Pinpoint the cell where the given text exists, returning its (x, y) midpoint coordinate. 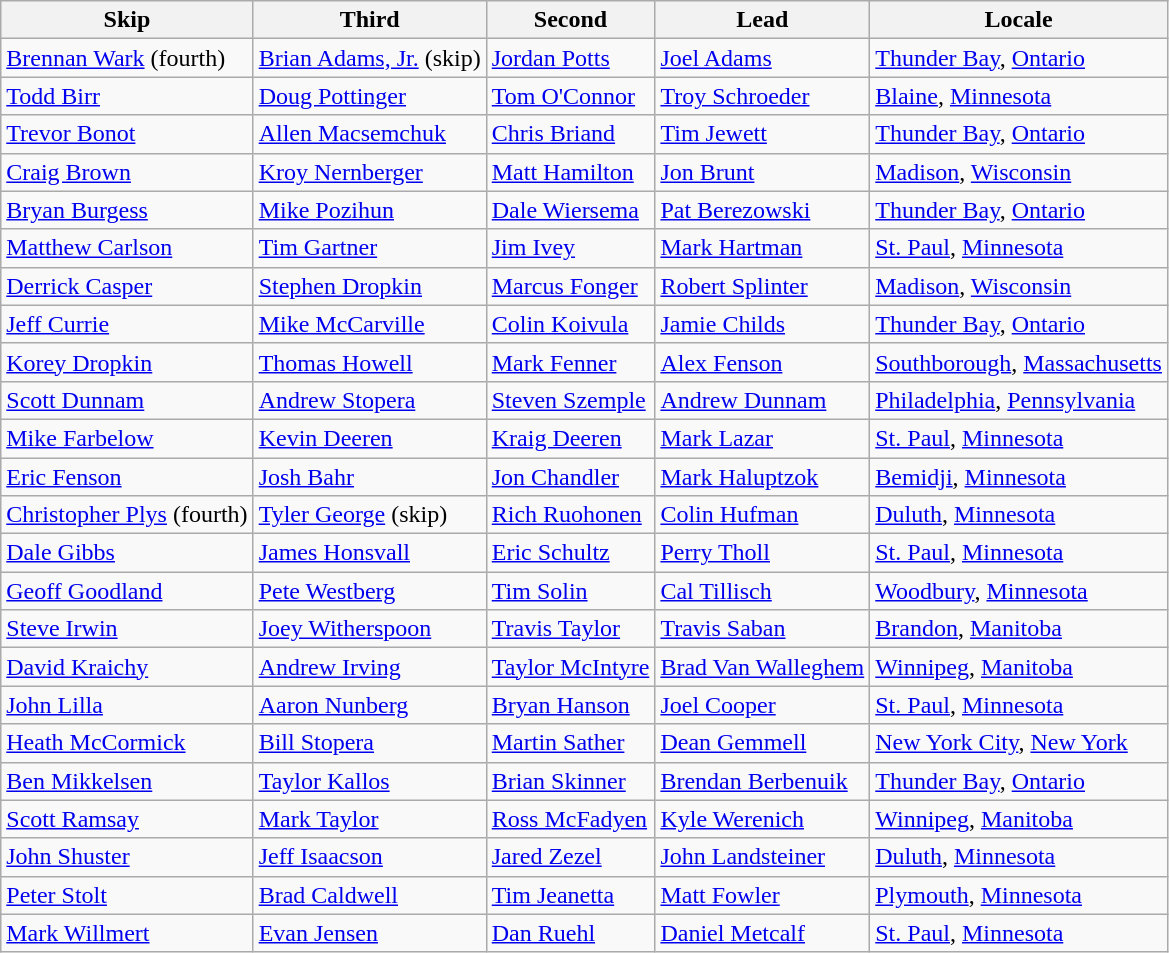
Kyle Werenich (762, 819)
Brian Skinner (570, 781)
Ben Mikkelsen (127, 781)
Rich Ruohonen (570, 515)
Ross McFadyen (570, 819)
Dean Gemmell (762, 743)
Jon Chandler (570, 477)
New York City, New York (1019, 743)
Kevin Deeren (370, 438)
Tim Jewett (762, 134)
Allen Macsemchuk (370, 134)
Philadelphia, Pennsylvania (1019, 400)
John Shuster (127, 857)
Mark Haluptzok (762, 477)
Todd Birr (127, 96)
Colin Koivula (570, 324)
David Kraichy (127, 667)
Troy Schroeder (762, 96)
Dale Wiersema (570, 210)
Tyler George (skip) (370, 515)
Jordan Potts (570, 58)
Brandon, Manitoba (1019, 629)
Pat Berezowski (762, 210)
Brian Adams, Jr. (skip) (370, 58)
Mike Farbelow (127, 438)
Bemidji, Minnesota (1019, 477)
Steve Irwin (127, 629)
Matthew Carlson (127, 248)
Marcus Fonger (570, 286)
Joel Adams (762, 58)
Alex Fenson (762, 362)
Steven Szemple (570, 400)
Matt Hamilton (570, 172)
Tim Gartner (370, 248)
James Honsvall (370, 553)
Bill Stopera (370, 743)
Mike McCarville (370, 324)
Evan Jensen (370, 933)
Jamie Childs (762, 324)
Robert Splinter (762, 286)
Bryan Hanson (570, 705)
Derrick Casper (127, 286)
Aaron Nunberg (370, 705)
Skip (127, 20)
Eric Fenson (127, 477)
Dan Ruehl (570, 933)
Josh Bahr (370, 477)
Scott Dunnam (127, 400)
Eric Schultz (570, 553)
Heath McCormick (127, 743)
Korey Dropkin (127, 362)
Tim Solin (570, 591)
Jeff Currie (127, 324)
Colin Hufman (762, 515)
Andrew Irving (370, 667)
Matt Fowler (762, 895)
Trevor Bonot (127, 134)
Kroy Nernberger (370, 172)
Mark Fenner (570, 362)
Mark Hartman (762, 248)
Mark Willmert (127, 933)
Mark Taylor (370, 819)
Mike Pozihun (370, 210)
Jon Brunt (762, 172)
Brad Caldwell (370, 895)
Tim Jeanetta (570, 895)
Andrew Stopera (370, 400)
Daniel Metcalf (762, 933)
Chris Briand (570, 134)
Perry Tholl (762, 553)
Locale (1019, 20)
Craig Brown (127, 172)
Cal Tillisch (762, 591)
Brendan Berbenuik (762, 781)
Travis Taylor (570, 629)
Brad Van Walleghem (762, 667)
Jeff Isaacson (370, 857)
Blaine, Minnesota (1019, 96)
Kraig Deeren (570, 438)
Thomas Howell (370, 362)
Doug Pottinger (370, 96)
John Lilla (127, 705)
Scott Ramsay (127, 819)
Peter Stolt (127, 895)
John Landsteiner (762, 857)
Dale Gibbs (127, 553)
Taylor McIntyre (570, 667)
Plymouth, Minnesota (1019, 895)
Woodbury, Minnesota (1019, 591)
Martin Sather (570, 743)
Southborough, Massachusetts (1019, 362)
Pete Westberg (370, 591)
Third (370, 20)
Second (570, 20)
Brennan Wark (fourth) (127, 58)
Taylor Kallos (370, 781)
Lead (762, 20)
Joey Witherspoon (370, 629)
Stephen Dropkin (370, 286)
Andrew Dunnam (762, 400)
Geoff Goodland (127, 591)
Jared Zezel (570, 857)
Tom O'Connor (570, 96)
Mark Lazar (762, 438)
Jim Ivey (570, 248)
Travis Saban (762, 629)
Joel Cooper (762, 705)
Christopher Plys (fourth) (127, 515)
Bryan Burgess (127, 210)
